Output the [X, Y] coordinate of the center of the cell containing the given text.  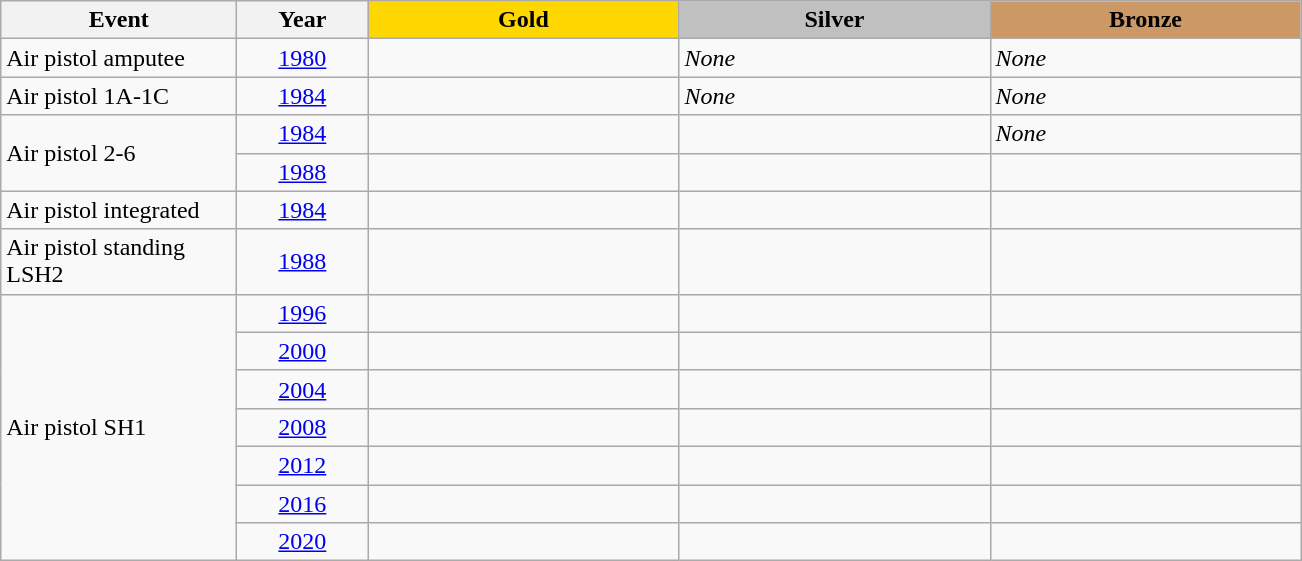
Gold [524, 20]
Bronze [1146, 20]
Event [119, 20]
Air pistol standing LSH2 [119, 262]
Year [302, 20]
1980 [302, 58]
2016 [302, 503]
Air pistol 1A-1C [119, 96]
Air pistol 2-6 [119, 153]
Air pistol SH1 [119, 427]
Air pistol amputee [119, 58]
2020 [302, 542]
Silver [834, 20]
Air pistol integrated [119, 210]
1996 [302, 313]
2000 [302, 351]
2012 [302, 465]
2008 [302, 427]
2004 [302, 389]
